Detect which cell encompasses the target text, then output its (x, y) center coordinate. 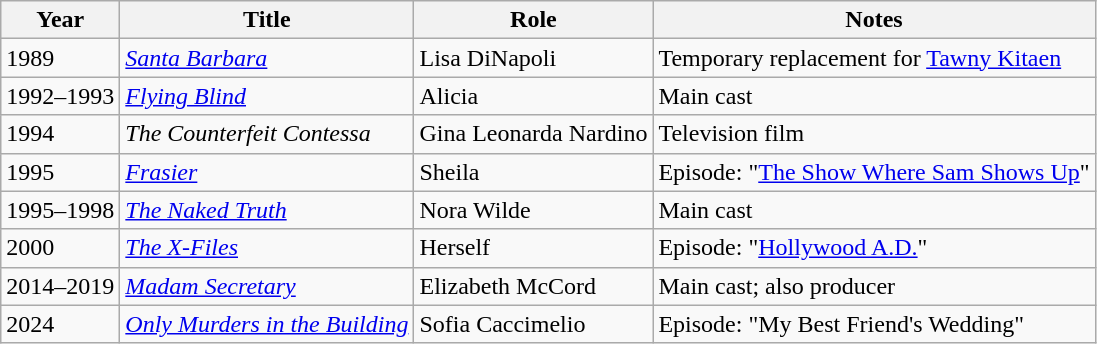
1995–1998 (60, 210)
Episode: "My Best Friend's Wedding" (874, 324)
1994 (60, 134)
Flying Blind (267, 96)
Herself (534, 248)
1989 (60, 58)
Year (60, 20)
The Counterfeit Contessa (267, 134)
Santa Barbara (267, 58)
Elizabeth McCord (534, 286)
The X-Files (267, 248)
2014–2019 (60, 286)
2024 (60, 324)
Notes (874, 20)
Only Murders in the Building (267, 324)
Alicia (534, 96)
1992–1993 (60, 96)
Temporary replacement for Tawny Kitaen (874, 58)
1995 (60, 172)
Madam Secretary (267, 286)
Gina Leonarda Nardino (534, 134)
The Naked Truth (267, 210)
Main cast; also producer (874, 286)
Television film (874, 134)
2000 (60, 248)
Title (267, 20)
Role (534, 20)
Sofia Caccimelio (534, 324)
Frasier (267, 172)
Sheila (534, 172)
Lisa DiNapoli (534, 58)
Episode: "The Show Where Sam Shows Up" (874, 172)
Nora Wilde (534, 210)
Episode: "Hollywood A.D." (874, 248)
